Scan for the cell matching the given text and deliver its (x, y) coordinate at center. 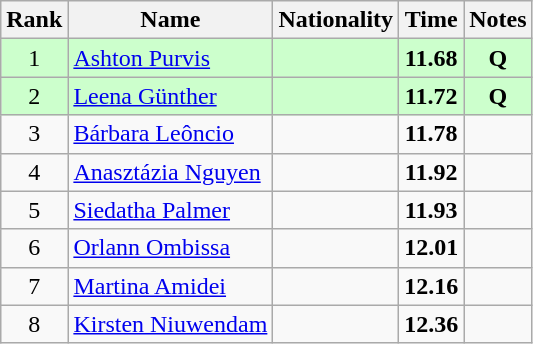
Kirsten Niuwendam (170, 324)
7 (34, 286)
4 (34, 172)
Notes (498, 20)
11.93 (432, 210)
3 (34, 134)
Siedatha Palmer (170, 210)
Ashton Purvis (170, 58)
12.36 (432, 324)
Time (432, 20)
Martina Amidei (170, 286)
2 (34, 96)
11.78 (432, 134)
Bárbara Leôncio (170, 134)
1 (34, 58)
Rank (34, 20)
Name (170, 20)
Leena Günther (170, 96)
12.01 (432, 248)
11.92 (432, 172)
11.72 (432, 96)
Orlann Ombissa (170, 248)
6 (34, 248)
Nationality (336, 20)
5 (34, 210)
12.16 (432, 286)
8 (34, 324)
Anasztázia Nguyen (170, 172)
11.68 (432, 58)
